Determine the [x, y] coordinate at the center of the cell enclosing the given text.  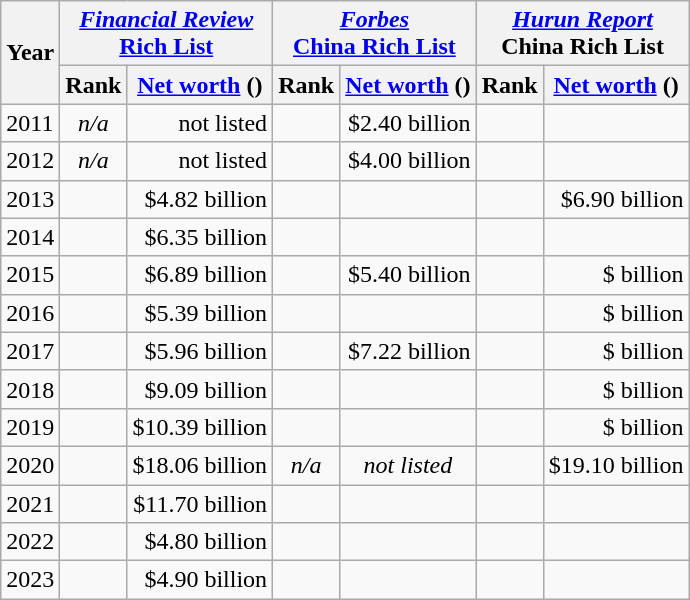
$4.80 billion [200, 542]
Year [30, 52]
$5.40 billion [408, 275]
2021 [30, 503]
2012 [30, 161]
$19.10 billion [616, 465]
2016 [30, 313]
ForbesChina Rich List [374, 34]
$4.00 billion [408, 161]
$4.90 billion [200, 580]
2011 [30, 123]
2014 [30, 237]
$4.82 billion [200, 199]
$11.70 billion [200, 503]
$10.39 billion [200, 427]
$2.40 billion [408, 123]
$5.39 billion [200, 313]
2015 [30, 275]
$7.22 billion [408, 351]
2018 [30, 389]
$5.96 billion [200, 351]
2019 [30, 427]
2017 [30, 351]
Hurun ReportChina Rich List [582, 34]
$18.06 billion [200, 465]
$6.35 billion [200, 237]
$6.89 billion [200, 275]
2023 [30, 580]
Financial ReviewRich List [166, 34]
2022 [30, 542]
$6.90 billion [616, 199]
2020 [30, 465]
$9.09 billion [200, 389]
2013 [30, 199]
